Capture the cell that displays the provided text and extract its (x, y) central coordinate. 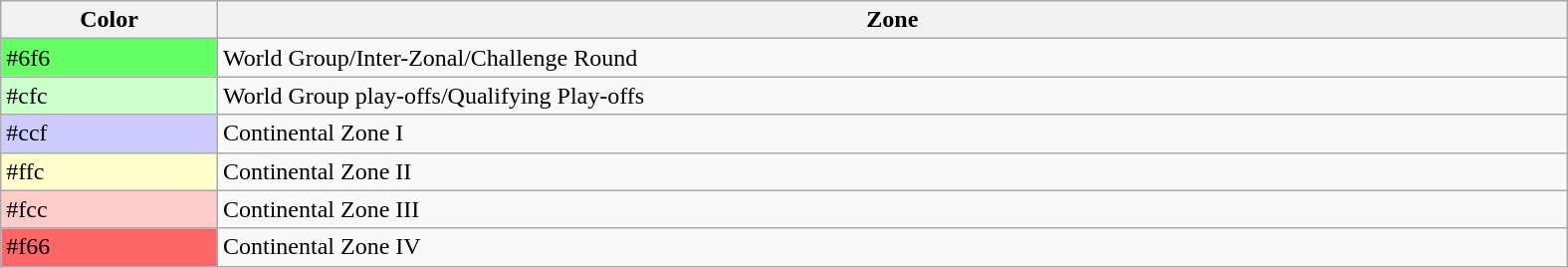
World Group play-offs/Qualifying Play-offs (892, 96)
World Group/Inter-Zonal/Challenge Round (892, 58)
Zone (892, 20)
#ffc (110, 171)
Continental Zone III (892, 209)
#cfc (110, 96)
#ccf (110, 134)
Continental Zone I (892, 134)
#fcc (110, 209)
#6f6 (110, 58)
#f66 (110, 247)
Color (110, 20)
Continental Zone II (892, 171)
Continental Zone IV (892, 247)
